Identify which cell holds the provided text, then report its [X, Y] central coordinate. 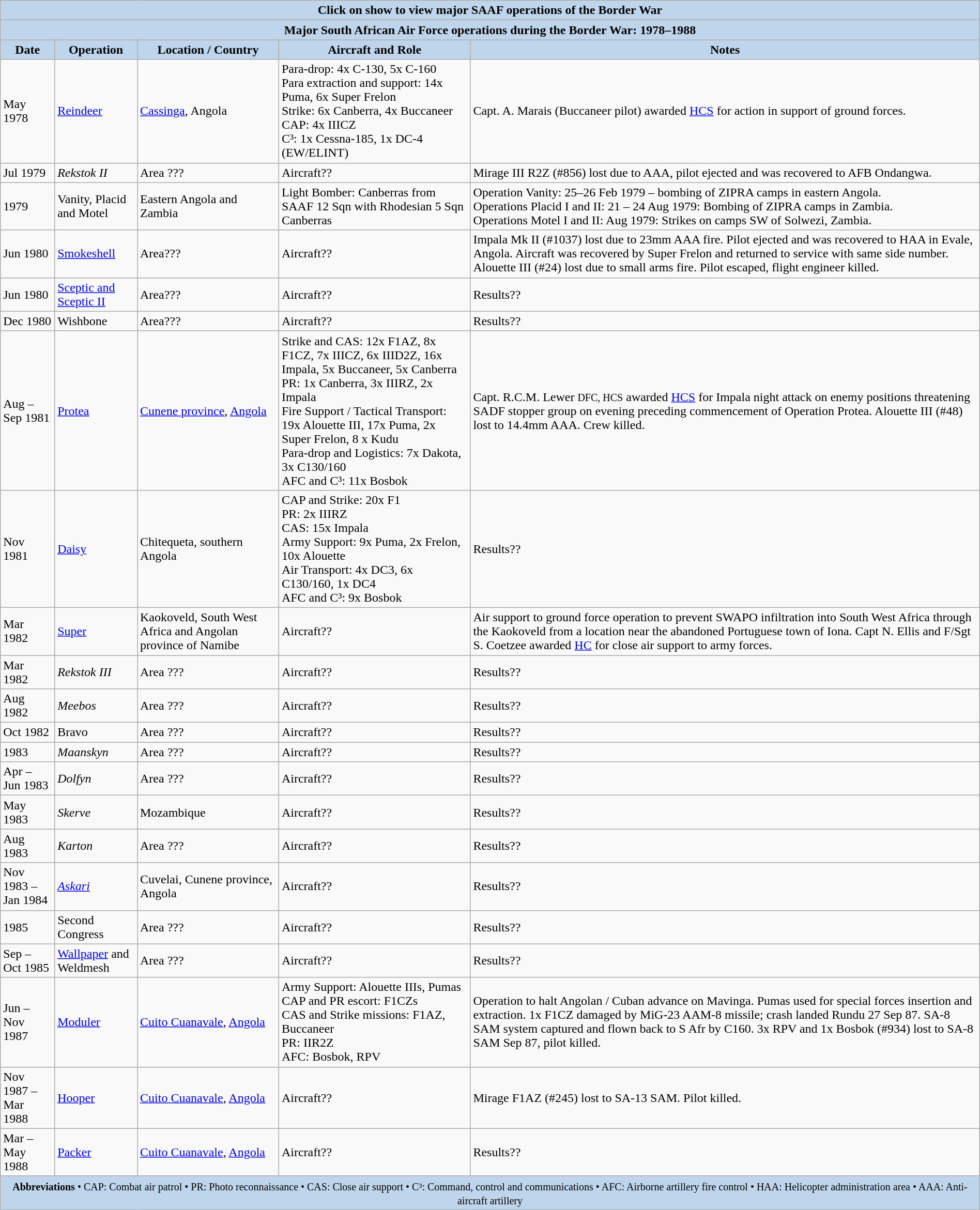
Aug 1983 [28, 846]
Nov 1983 – Jan 1984 [28, 886]
1985 [28, 927]
Click on show to view major SAAF operations of the Border War [490, 10]
Location / Country [208, 50]
Aug – Sep 1981 [28, 410]
Nov 1981 [28, 549]
Mozambique [208, 813]
Jun – Nov 1987 [28, 1022]
Kaokoveld, South West Africa and Angolan province of Namibe [208, 631]
Mar – May 1988 [28, 1152]
Nov 1987 – Mar 1988 [28, 1098]
Rekstok III [96, 672]
Cuvelai, Cunene province, Angola [208, 886]
Notes [725, 50]
Major South African Air Force operations during the Border War: 1978–1988 [490, 30]
Capt. A. Marais (Buccaneer pilot) awarded HCS for action in support of ground forces. [725, 111]
Dec 1980 [28, 321]
Skerve [96, 813]
Daisy [96, 549]
Wishbone [96, 321]
Karton [96, 846]
Dolfyn [96, 778]
Aircraft and Role [374, 50]
1979 [28, 206]
Askari [96, 886]
Operation [96, 50]
Protea [96, 410]
Date [28, 50]
Bravo [96, 732]
Moduler [96, 1022]
Packer [96, 1152]
Meebos [96, 706]
Apr – Jun 1983 [28, 778]
Aug 1982 [28, 706]
Mirage F1AZ (#245) lost to SA-13 SAM. Pilot killed. [725, 1098]
Maanskyn [96, 752]
Eastern Angola and Zambia [208, 206]
Cassinga, Angola [208, 111]
Chitequeta, southern Angola [208, 549]
Super [96, 631]
Mirage III R2Z (#856) lost due to AAA, pilot ejected and was recovered to AFB Ondangwa. [725, 173]
Reindeer [96, 111]
Smokeshell [96, 254]
Light Bomber: Canberras from SAAF 12 Sqn with Rhodesian 5 Sqn Canberras [374, 206]
1983 [28, 752]
Oct 1982 [28, 732]
Cunene province, Angola [208, 410]
Sceptic and Sceptic II [96, 295]
May 1978 [28, 111]
Sep – Oct 1985 [28, 960]
Rekstok II [96, 173]
Army Support: Alouette IIIs, PumasCAP and PR escort: F1CZsCAS and Strike missions: F1AZ, BuccaneerPR: IIR2ZAFC: Bosbok, RPV [374, 1022]
Wallpaper and Weldmesh [96, 960]
May 1983 [28, 813]
Jul 1979 [28, 173]
Hooper [96, 1098]
Second Congress [96, 927]
Vanity, Placid and Motel [96, 206]
